Return (X, Y) of the center of cell containing provided text 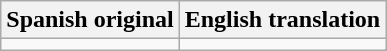
Spanish original (90, 20)
English translation (282, 20)
